Locate the cell with the specified text and output its (x, y) center coordinate. 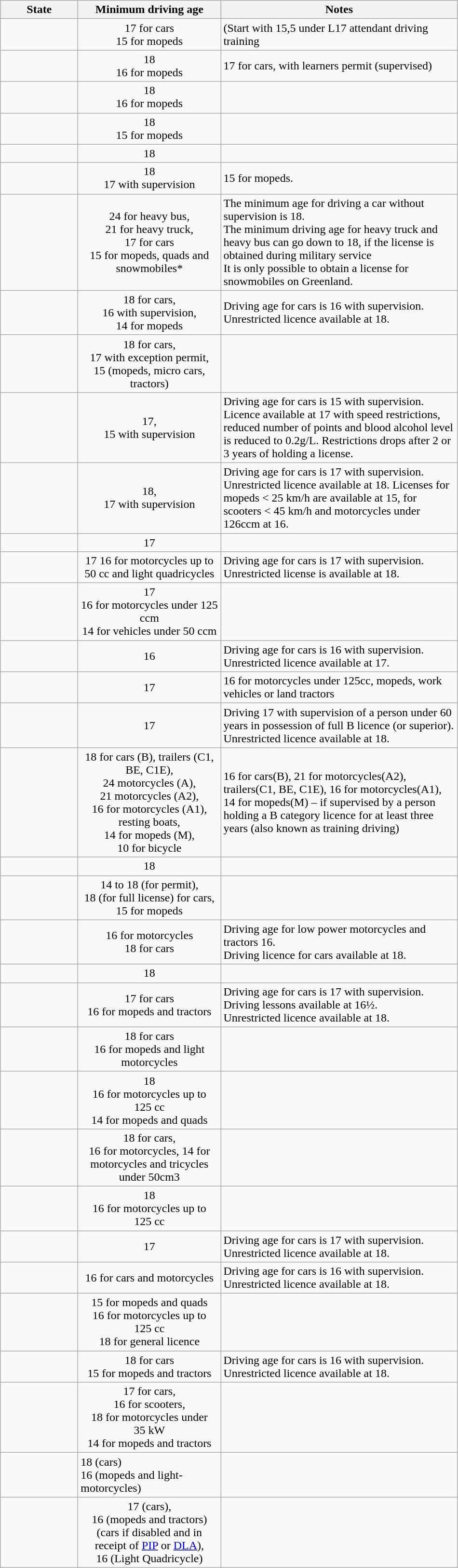
17 for cars16 for mopeds and tractors (149, 1005)
Notes (339, 10)
17,15 with supervision (149, 427)
18 for cars,16 with supervision,14 for mopeds (149, 313)
18 for cars15 for mopeds and tractors (149, 1367)
Driving age for cars is 17 with supervision.Driving lessons available at 16½.Unrestricted licence available at 18. (339, 1005)
1816 for motorcycles up to 125 cc14 for mopeds and quads (149, 1100)
State (40, 10)
1816 for motorcycles up to 125 cc (149, 1208)
Driving age for cars is 16 with supervision.Unrestricted licence available at 17. (339, 656)
17 16 for motorcycles up to 50 cc and light quadricycles (149, 567)
Minimum driving age (149, 10)
Driving age for cars is 17 with supervision.Unrestricted license is available at 18. (339, 567)
18 for cars,17 with exception permit,15 (mopeds, micro cars, tractors) (149, 364)
24 for heavy bus,21 for heavy truck,17 for cars15 for mopeds, quads and snowmobiles* (149, 242)
Driving 17 with supervision of a person under 60 years in possession of full B licence (or superior).Unrestricted licence available at 18. (339, 725)
17 for cars,16 for scooters,18 for motorcycles under 35 kW14 for mopeds and tractors (149, 1418)
18 for cars,16 for motorcycles, 14 for motorcycles and tricycles under 50cm3 (149, 1158)
(Start with 15,5 under L17 attendant driving training (339, 35)
17 (cars),16 (mopeds and tractors) (cars if disabled and in receipt of PIP or DLA),16 (Light Quadricycle) (149, 1532)
1815 for mopeds (149, 128)
18 (cars)16 (mopeds and light-motorcycles) (149, 1475)
15 for mopeds. (339, 178)
18,17 with supervision (149, 498)
16 for motorcycles18 for cars (149, 942)
15 for mopeds and quads 16 for motorcycles up to 125 cc 18 for general licence (149, 1323)
Driving age for cars is 17 with supervision.Unrestricted licence available at 18. (339, 1246)
17 for cars, with learners permit (supervised) (339, 66)
16 for cars and motorcycles (149, 1278)
14 to 18 (for permit),18 (for full license) for cars,15 for mopeds (149, 898)
1716 for motorcycles under 125 ccm14 for vehicles under 50 ccm (149, 612)
16 for motorcycles under 125cc, mopeds, work vehicles or land tractors (339, 688)
16 (149, 656)
Driving age for cars is 16 with supervision. Unrestricted licence available at 18. (339, 313)
1817 with supervision (149, 178)
Driving age for low power motorcycles and tractors 16.Driving licence for cars available at 18. (339, 942)
18 for cars16 for mopeds and light motorcycles (149, 1049)
17 for cars15 for mopeds (149, 35)
